Identify which cell holds the provided text, then report its (x, y) central coordinate. 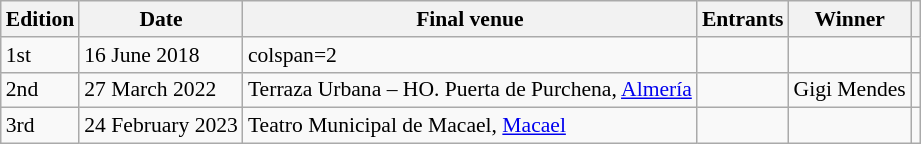
colspan=2 (470, 55)
1st (40, 55)
Terraza Urbana – HO. Puerta de Purchena, Almería (470, 90)
Gigi Mendes (850, 90)
16 June 2018 (161, 55)
3rd (40, 126)
Teatro Municipal de Macael, Macael (470, 126)
Edition (40, 19)
24 February 2023 (161, 126)
Winner (850, 19)
Entrants (743, 19)
Date (161, 19)
Final venue (470, 19)
2nd (40, 90)
27 March 2022 (161, 90)
